Determine the [x, y] coordinate at the center of the cell enclosing the given text.  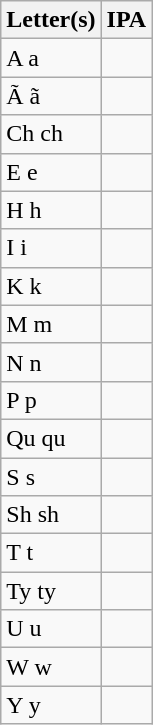
IPA [126, 20]
S s [51, 477]
E e [51, 172]
P p [51, 400]
M m [51, 324]
H h [51, 210]
Ch ch [51, 134]
Ty ty [51, 591]
I i [51, 248]
Qu qu [51, 438]
Ã ã [51, 96]
T t [51, 553]
Letter(s) [51, 20]
Sh sh [51, 515]
U u [51, 629]
K k [51, 286]
A a [51, 58]
N n [51, 362]
Y y [51, 705]
W w [51, 667]
